Return the (x, y) coordinate for the center point of the cell that contains the specified text.  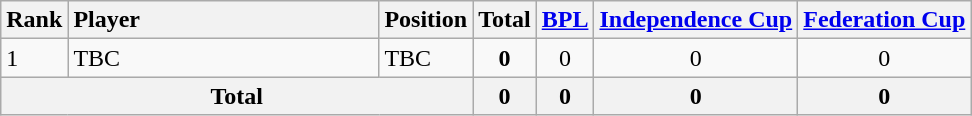
BPL (565, 20)
Independence Cup (696, 20)
Position (426, 20)
Player (224, 20)
1 (34, 58)
Federation Cup (884, 20)
Rank (34, 20)
